Output the [x, y] coordinate of the center of the cell containing the given text.  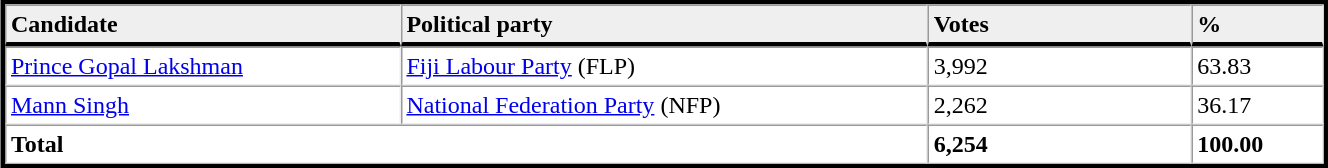
Fiji Labour Party (FLP) [664, 66]
% [1257, 25]
Political party [664, 25]
National Federation Party (NFP) [664, 106]
2,262 [1060, 106]
Mann Singh [202, 106]
Total [466, 144]
3,992 [1060, 66]
Prince Gopal Lakshman [202, 66]
36.17 [1257, 106]
100.00 [1257, 144]
6,254 [1060, 144]
Votes [1060, 25]
Candidate [202, 25]
63.83 [1257, 66]
